Extract the [x, y] coordinate from the center of the cell holding the provided text.  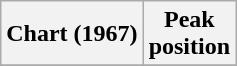
Peakposition [189, 34]
Chart (1967) [72, 34]
